From the cell containing the given text, extract its center point as [X, Y] coordinate. 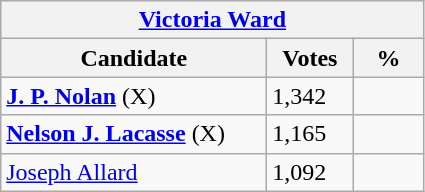
Joseph Allard [134, 172]
Candidate [134, 58]
Victoria Ward [212, 20]
% [388, 58]
Votes [310, 58]
1,342 [310, 96]
1,165 [310, 134]
Nelson J. Lacasse (X) [134, 134]
1,092 [310, 172]
J. P. Nolan (X) [134, 96]
